Return [X, Y] of the center of cell containing provided text 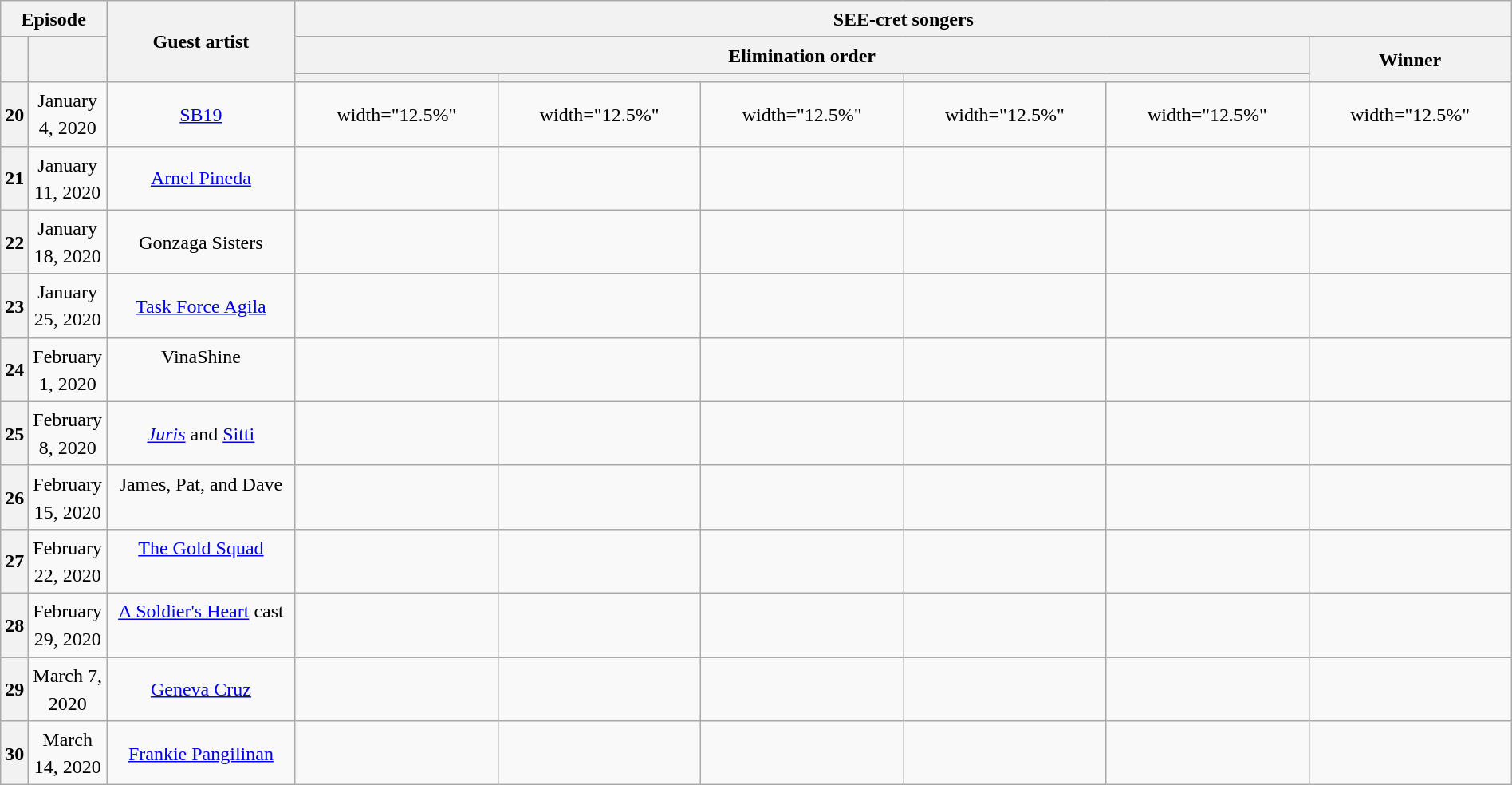
A Soldier's Heart cast [201, 625]
Winner [1410, 59]
The Gold Squad [201, 561]
February 29, 2020 [68, 625]
February 1, 2020 [68, 369]
22 [14, 242]
Frankie Pangilinan [201, 753]
24 [14, 369]
21 [14, 178]
Episode [54, 19]
March 7, 2020 [68, 689]
February 22, 2020 [68, 561]
February 8, 2020 [68, 433]
January 18, 2020 [68, 242]
January 25, 2020 [68, 306]
23 [14, 306]
28 [14, 625]
Arnel Pineda [201, 178]
Juris and Sitti [201, 433]
Geneva Cruz [201, 689]
30 [14, 753]
February 15, 2020 [68, 497]
Elimination order [802, 55]
March 14, 2020 [68, 753]
James, Pat, and Dave [201, 497]
25 [14, 433]
29 [14, 689]
January 11, 2020 [68, 178]
VinaShine [201, 369]
20 [14, 114]
SEE-cret songers [903, 19]
Guest artist [201, 41]
Gonzaga Sisters [201, 242]
27 [14, 561]
SB19 [201, 114]
26 [14, 497]
January 4, 2020 [68, 114]
Task Force Agila [201, 306]
